Extract the (X, Y) coordinate from the center of the cell holding the provided text.  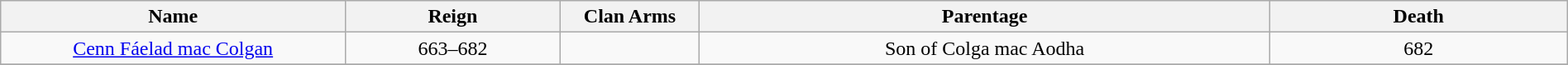
Cenn Fáelad mac Colgan (174, 48)
682 (1418, 48)
Son of Colga mac Aodha (985, 48)
Parentage (985, 17)
Name (174, 17)
Clan Arms (630, 17)
Death (1418, 17)
663–682 (453, 48)
Reign (453, 17)
